Output the (x, y) coordinate of the center of the cell containing the given text.  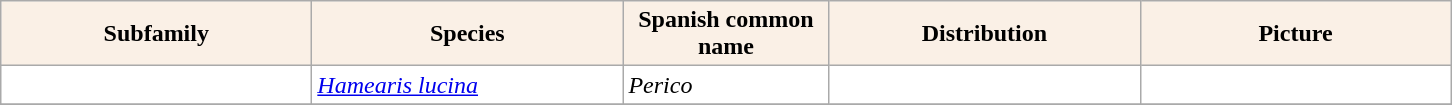
Subfamily (156, 34)
Hamearis lucina (468, 85)
Distribution (984, 34)
Spanish common name (726, 34)
Perico (726, 85)
Species (468, 34)
Picture (1296, 34)
